Extract the [x, y] coordinate from the center of the cell holding the provided text.  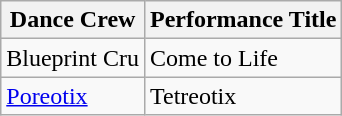
Dance Crew [73, 20]
Poreotix [73, 96]
Tetreotix [242, 96]
Performance Title [242, 20]
Come to Life [242, 58]
Blueprint Cru [73, 58]
